For the text-containing cell, return its midpoint in [x, y] coordinate format. 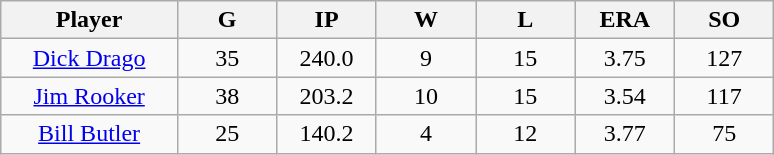
25 [226, 134]
W [426, 20]
140.2 [326, 134]
117 [724, 96]
3.75 [624, 58]
38 [226, 96]
203.2 [326, 96]
SO [724, 20]
Bill Butler [90, 134]
Jim Rooker [90, 96]
L [526, 20]
127 [724, 58]
9 [426, 58]
Player [90, 20]
12 [526, 134]
ERA [624, 20]
3.54 [624, 96]
240.0 [326, 58]
3.77 [624, 134]
G [226, 20]
35 [226, 58]
4 [426, 134]
75 [724, 134]
10 [426, 96]
IP [326, 20]
Dick Drago [90, 58]
